Provide the (x, y) coordinate of the cell's center where the given text is located.  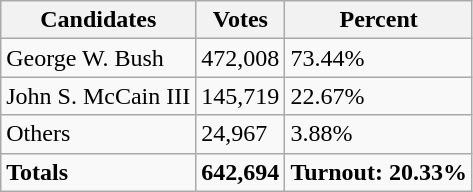
Totals (98, 172)
3.88% (379, 134)
472,008 (240, 58)
John S. McCain III (98, 96)
Candidates (98, 20)
Others (98, 134)
Votes (240, 20)
Percent (379, 20)
145,719 (240, 96)
642,694 (240, 172)
22.67% (379, 96)
George W. Bush (98, 58)
73.44% (379, 58)
Turnout: 20.33% (379, 172)
24,967 (240, 134)
